Provide the (X, Y) coordinate of the cell's center where the given text is located.  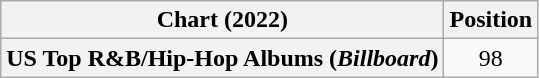
Chart (2022) (222, 20)
Position (491, 20)
US Top R&B/Hip-Hop Albums (Billboard) (222, 58)
98 (491, 58)
